Extract the [X, Y] coordinate from the center of the cell holding the provided text.  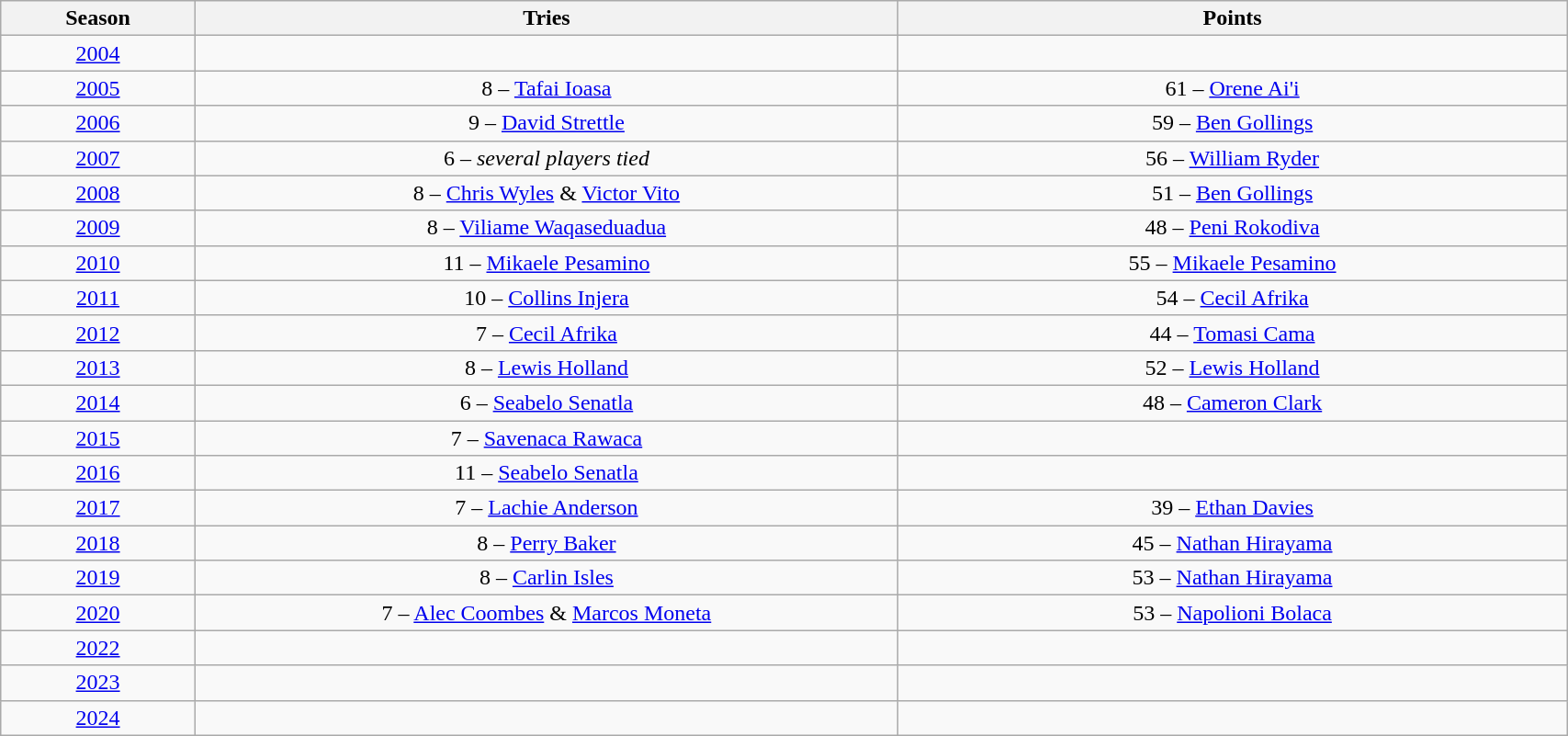
2004 [98, 53]
55 – Mikaele Pesamino [1232, 263]
2023 [98, 683]
7 – Alec Coombes & Marcos Moneta [546, 613]
2009 [98, 228]
51 – Ben Gollings [1232, 193]
2024 [98, 718]
61 – Orene Ai'i [1232, 88]
56 – William Ryder [1232, 158]
Points [1232, 18]
2007 [98, 158]
53 – Nathan Hirayama [1232, 578]
7 – Savenaca Rawaca [546, 438]
7 – Cecil Afrika [546, 333]
2018 [98, 543]
9 – David Strettle [546, 123]
2016 [98, 473]
48 – Cameron Clark [1232, 402]
54 – Cecil Afrika [1232, 298]
8 – Carlin Isles [546, 578]
45 – Nathan Hirayama [1232, 543]
2014 [98, 402]
8 – Lewis Holland [546, 368]
39 – Ethan Davies [1232, 508]
2019 [98, 578]
52 – Lewis Holland [1232, 368]
2022 [98, 648]
Season [98, 18]
2015 [98, 438]
11 – Mikaele Pesamino [546, 263]
2020 [98, 613]
44 – Tomasi Cama [1232, 333]
11 – Seabelo Senatla [546, 473]
2012 [98, 333]
8 – Perry Baker [546, 543]
2005 [98, 88]
2011 [98, 298]
7 – Lachie Anderson [546, 508]
2017 [98, 508]
10 – Collins Injera [546, 298]
53 – Napolioni Bolaca [1232, 613]
8 – Tafai Ioasa [546, 88]
8 – Viliame Waqaseduadua [546, 228]
6 – several players tied [546, 158]
2008 [98, 193]
59 – Ben Gollings [1232, 123]
Tries [546, 18]
6 – Seabelo Senatla [546, 402]
2010 [98, 263]
48 – Peni Rokodiva [1232, 228]
8 – Chris Wyles & Victor Vito [546, 193]
2006 [98, 123]
2013 [98, 368]
